Locate the cell with the specified text and output its [X, Y] center coordinate. 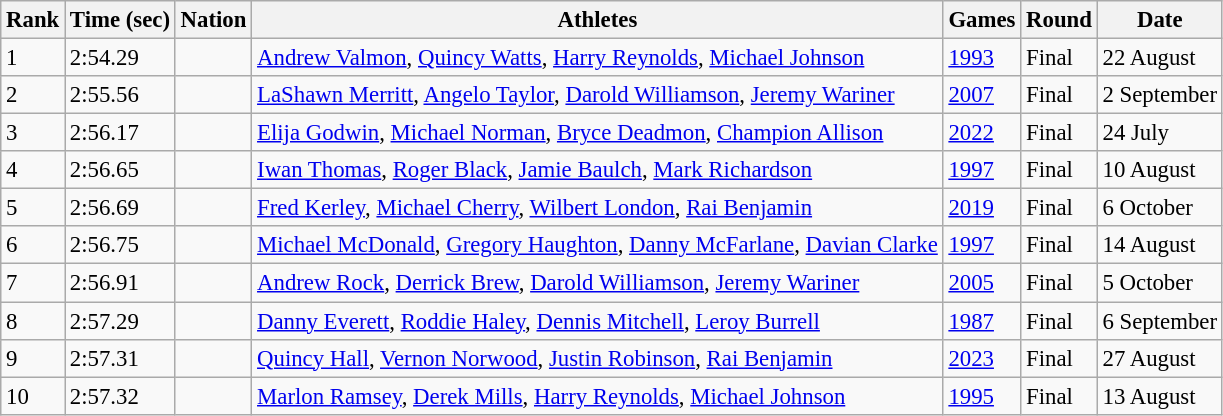
5 [33, 208]
2:56.17 [120, 133]
Iwan Thomas, Roger Black, Jamie Baulch, Mark Richardson [598, 170]
27 August [1160, 358]
2:57.29 [120, 321]
6 October [1160, 208]
4 [33, 170]
2007 [982, 95]
13 August [1160, 396]
1987 [982, 321]
Date [1160, 20]
Rank [33, 20]
1995 [982, 396]
3 [33, 133]
9 [33, 358]
2:56.69 [120, 208]
Andrew Rock, Derrick Brew, Darold Williamson, Jeremy Wariner [598, 283]
LaShawn Merritt, Angelo Taylor, Darold Williamson, Jeremy Wariner [598, 95]
1 [33, 58]
10 August [1160, 170]
6 [33, 245]
2:57.31 [120, 358]
2:55.56 [120, 95]
Danny Everett, Roddie Haley, Dennis Mitchell, Leroy Burrell [598, 321]
22 August [1160, 58]
2:56.91 [120, 283]
24 July [1160, 133]
2:56.65 [120, 170]
5 October [1160, 283]
Andrew Valmon, Quincy Watts, Harry Reynolds, Michael Johnson [598, 58]
6 September [1160, 321]
2 [33, 95]
Quincy Hall, Vernon Norwood, Justin Robinson, Rai Benjamin [598, 358]
1993 [982, 58]
2:57.32 [120, 396]
2:56.75 [120, 245]
Round [1059, 20]
2:54.29 [120, 58]
Michael McDonald, Gregory Haughton, Danny McFarlane, Davian Clarke [598, 245]
Time (sec) [120, 20]
Games [982, 20]
7 [33, 283]
Elija Godwin, Michael Norman, Bryce Deadmon, Champion Allison [598, 133]
Athletes [598, 20]
2023 [982, 358]
Fred Kerley, Michael Cherry, Wilbert London, Rai Benjamin [598, 208]
14 August [1160, 245]
2 September [1160, 95]
10 [33, 396]
2019 [982, 208]
8 [33, 321]
Nation [213, 20]
2005 [982, 283]
Marlon Ramsey, Derek Mills, Harry Reynolds, Michael Johnson [598, 396]
2022 [982, 133]
